Provide the [X, Y] coordinate of the cell's center where the given text is located.  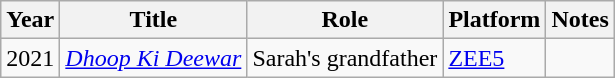
2021 [30, 58]
Year [30, 20]
Sarah's grandfather [345, 58]
Title [154, 20]
Platform [494, 20]
ZEE5 [494, 58]
Notes [580, 20]
Role [345, 20]
Dhoop Ki Deewar [154, 58]
